Output the [X, Y] coordinate of the center of the cell containing the given text.  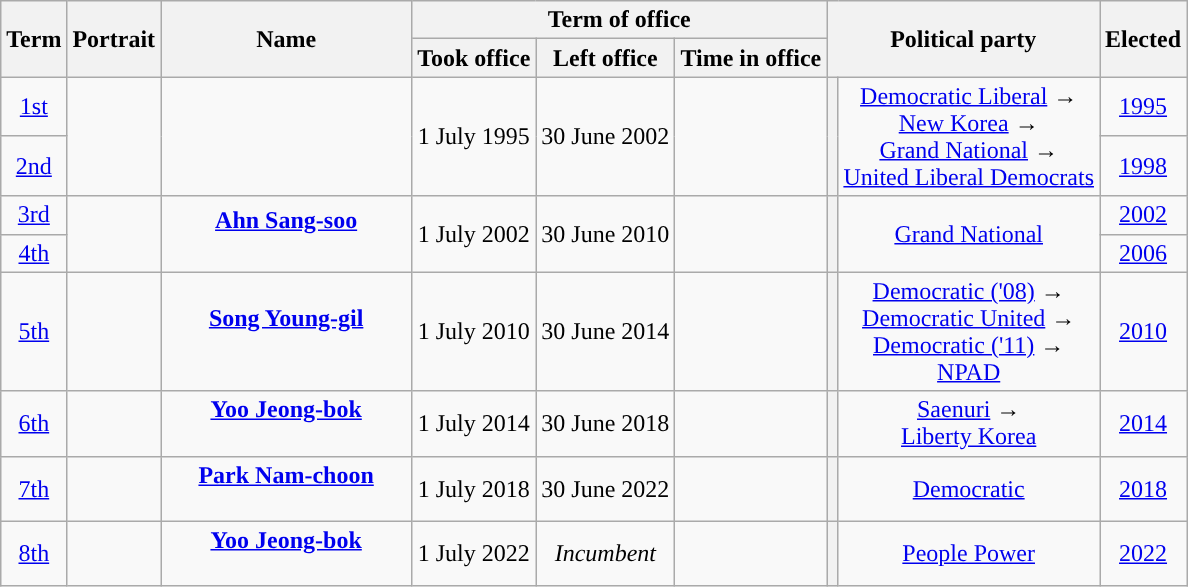
2022 [1144, 554]
30 June 2022 [606, 488]
Democratic Liberal →New Korea →Grand National →United Liberal Democrats [969, 136]
Grand National [969, 234]
1995 [1144, 107]
Song Young-gil [286, 332]
1 July 2018 [474, 488]
2010 [1144, 332]
Ahn Sang-soo [286, 234]
Democratic ('08) →Democratic United →Democratic ('11) →NPAD [969, 332]
People Power [969, 554]
1 July 2022 [474, 554]
1 July 2002 [474, 234]
2nd [34, 166]
1 July 1995 [474, 136]
30 June 2002 [606, 136]
4th [34, 253]
Name [286, 39]
30 June 2018 [606, 424]
2018 [1144, 488]
6th [34, 424]
30 June 2010 [606, 234]
Incumbent [606, 554]
5th [34, 332]
1998 [1144, 166]
Term of office [620, 20]
Term [34, 39]
7th [34, 488]
30 June 2014 [606, 332]
8th [34, 554]
2014 [1144, 424]
Park Nam-choon [286, 488]
Saenuri →Liberty Korea [969, 424]
1 July 2010 [474, 332]
3rd [34, 215]
Elected [1144, 39]
1 July 2014 [474, 424]
Portrait [114, 39]
1st [34, 107]
Political party [964, 39]
Took office [474, 58]
Democratic [969, 488]
Time in office [751, 58]
2006 [1144, 253]
Left office [606, 58]
2002 [1144, 215]
